Return [x, y] of the center of cell containing provided text 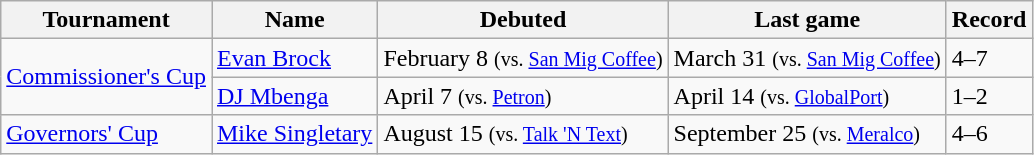
DJ Mbenga [295, 96]
April 7 (vs. Petron) [523, 96]
4–6 [989, 134]
Mike Singletary [295, 134]
Record [989, 20]
April 14 (vs. GlobalPort) [807, 96]
March 31 (vs. San Mig Coffee) [807, 58]
Evan Brock [295, 58]
1–2 [989, 96]
Last game [807, 20]
September 25 (vs. Meralco) [807, 134]
4–7 [989, 58]
Name [295, 20]
February 8 (vs. San Mig Coffee) [523, 58]
Commissioner's Cup [106, 77]
Debuted [523, 20]
Tournament [106, 20]
August 15 (vs. Talk 'N Text) [523, 134]
Governors' Cup [106, 134]
